Search for the cell housing the specified text and yield its (X, Y) center coordinate. 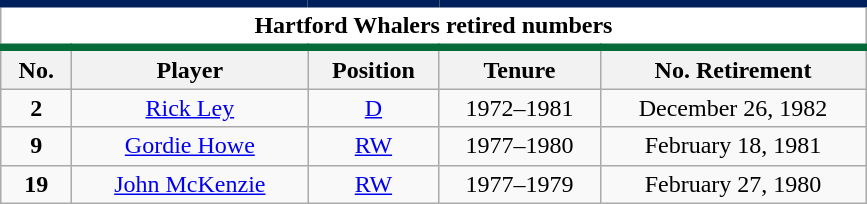
No. (36, 68)
John McKenzie (190, 184)
9 (36, 146)
No. Retirement (733, 68)
1972–1981 (520, 108)
February 27, 1980 (733, 184)
2 (36, 108)
Tenure (520, 68)
Hartford Whalers retired numbers (434, 26)
19 (36, 184)
Rick Ley (190, 108)
Gordie Howe (190, 146)
February 18, 1981 (733, 146)
1977–1979 (520, 184)
1977–1980 (520, 146)
Player (190, 68)
December 26, 1982 (733, 108)
Position (374, 68)
D (374, 108)
